For the text-containing cell, return its midpoint in [X, Y] coordinate format. 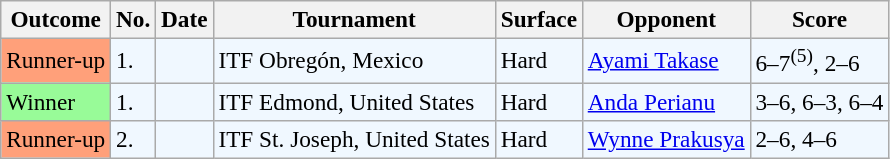
Opponent [666, 19]
Winner [56, 101]
No. [134, 19]
3–6, 6–3, 6–4 [820, 101]
2. [134, 139]
Ayami Takase [666, 60]
Surface [538, 19]
2–6, 4–6 [820, 139]
ITF St. Joseph, United States [354, 139]
Date [184, 19]
6–7(5), 2–6 [820, 60]
Anda Perianu [666, 101]
ITF Obregón, Mexico [354, 60]
Score [820, 19]
Outcome [56, 19]
Tournament [354, 19]
Wynne Prakusya [666, 139]
ITF Edmond, United States [354, 101]
